Provide the (X, Y) coordinate of the cell's center where the given text is located.  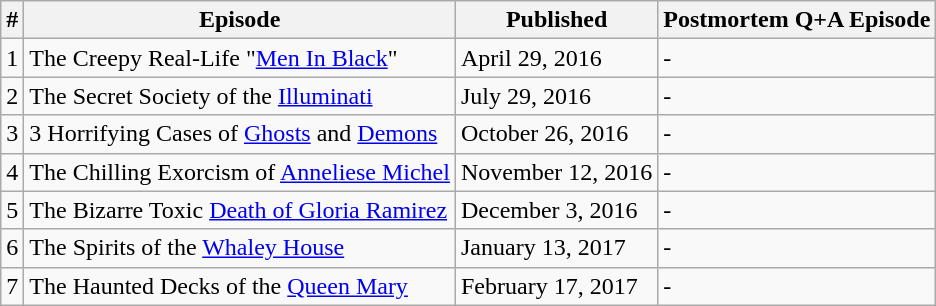
2 (12, 96)
December 3, 2016 (556, 210)
5 (12, 210)
The Creepy Real-Life "Men In Black" (240, 58)
Published (556, 20)
# (12, 20)
Postmortem Q+A Episode (797, 20)
February 17, 2017 (556, 286)
3 Horrifying Cases of Ghosts and Demons (240, 134)
3 (12, 134)
October 26, 2016 (556, 134)
The Chilling Exorcism of Anneliese Michel (240, 172)
The Spirits of the Whaley House (240, 248)
7 (12, 286)
The Bizarre Toxic Death of Gloria Ramirez (240, 210)
July 29, 2016 (556, 96)
1 (12, 58)
4 (12, 172)
November 12, 2016 (556, 172)
January 13, 2017 (556, 248)
The Secret Society of the Illuminati (240, 96)
The Haunted Decks of the Queen Mary (240, 286)
April 29, 2016 (556, 58)
Episode (240, 20)
6 (12, 248)
